For the text-containing cell, return its midpoint in (X, Y) coordinate format. 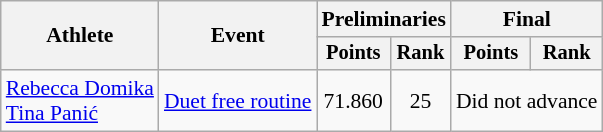
Preliminaries (383, 19)
71.860 (353, 100)
Athlete (80, 36)
Rebecca DomikaTina Panić (80, 100)
Duet free routine (238, 100)
Final (527, 19)
Event (238, 36)
25 (420, 100)
Did not advance (527, 100)
